Search for the cell housing the specified text and yield its (x, y) center coordinate. 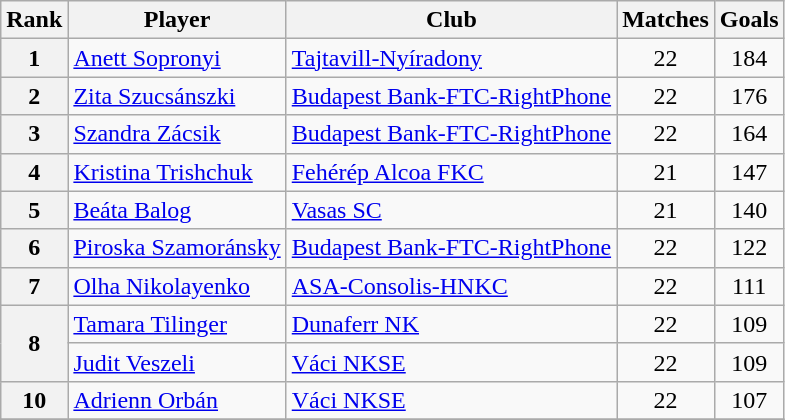
107 (749, 400)
Piroska Szamoránsky (177, 248)
Anett Sopronyi (177, 58)
Judit Veszeli (177, 362)
Matches (666, 20)
111 (749, 286)
5 (34, 210)
Tajtavill-Nyíradony (451, 58)
122 (749, 248)
7 (34, 286)
Player (177, 20)
3 (34, 134)
Vasas SC (451, 210)
ASA-Consolis-HNKC (451, 286)
Szandra Zácsik (177, 134)
164 (749, 134)
Tamara Tilinger (177, 324)
184 (749, 58)
147 (749, 172)
Adrienn Orbán (177, 400)
Olha Nikolayenko (177, 286)
Beáta Balog (177, 210)
Rank (34, 20)
Zita Szucsánszki (177, 96)
1 (34, 58)
Dunaferr NK (451, 324)
Fehérép Alcoa FKC (451, 172)
10 (34, 400)
176 (749, 96)
Kristina Trishchuk (177, 172)
Goals (749, 20)
140 (749, 210)
Club (451, 20)
4 (34, 172)
2 (34, 96)
6 (34, 248)
8 (34, 343)
